Search for the cell housing the specified text and yield its (x, y) center coordinate. 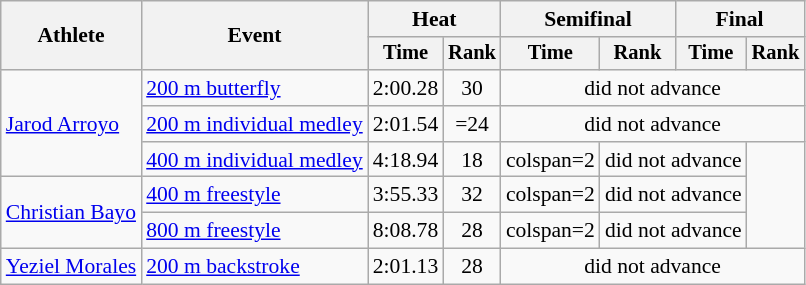
18 (472, 160)
Jarod Arroyo (71, 124)
400 m individual medley (254, 160)
Final (740, 19)
2:00.28 (406, 88)
Event (254, 36)
400 m freestyle (254, 195)
Heat (434, 19)
Athlete (71, 36)
Yeziel Morales (71, 267)
800 m freestyle (254, 231)
2:01.54 (406, 124)
3:55.33 (406, 195)
8:08.78 (406, 231)
200 m butterfly (254, 88)
30 (472, 88)
4:18.94 (406, 160)
200 m backstroke (254, 267)
=24 (472, 124)
32 (472, 195)
Semifinal (588, 19)
200 m individual medley (254, 124)
2:01.13 (406, 267)
Christian Bayo (71, 212)
